Determine the (x, y) coordinate at the center of the cell enclosing the given text.  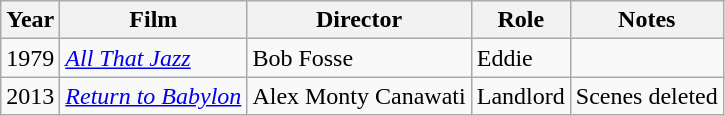
Eddie (520, 58)
Notes (646, 20)
Bob Fosse (359, 58)
All That Jazz (154, 58)
Scenes deleted (646, 96)
1979 (30, 58)
Director (359, 20)
Year (30, 20)
Role (520, 20)
Landlord (520, 96)
Return to Babylon (154, 96)
Alex Monty Canawati (359, 96)
Film (154, 20)
2013 (30, 96)
